Find where the given text appears and provide that cell's center as [X, Y] coordinate. 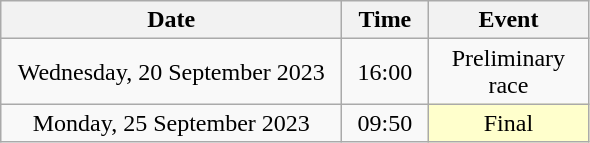
Event [508, 20]
Time [385, 20]
Preliminary race [508, 72]
09:50 [385, 123]
16:00 [385, 72]
Wednesday, 20 September 2023 [172, 72]
Date [172, 20]
Monday, 25 September 2023 [172, 123]
Final [508, 123]
